Output the (x, y) coordinate of the center of the cell containing the given text.  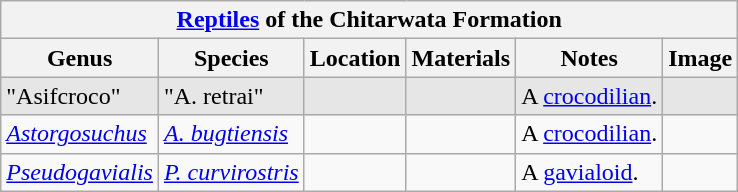
Image (700, 58)
Astorgosuchus (80, 134)
A. bugtiensis (231, 134)
"A. retrai" (231, 96)
Reptiles of the Chitarwata Formation (370, 20)
P. curvirostris (231, 172)
Genus (80, 58)
Pseudogavialis (80, 172)
"Asifcroco" (80, 96)
Location (355, 58)
Materials (461, 58)
Notes (590, 58)
Species (231, 58)
A gavialoid. (590, 172)
